Provide the [x, y] coordinate of the cell's center where the given text is located.  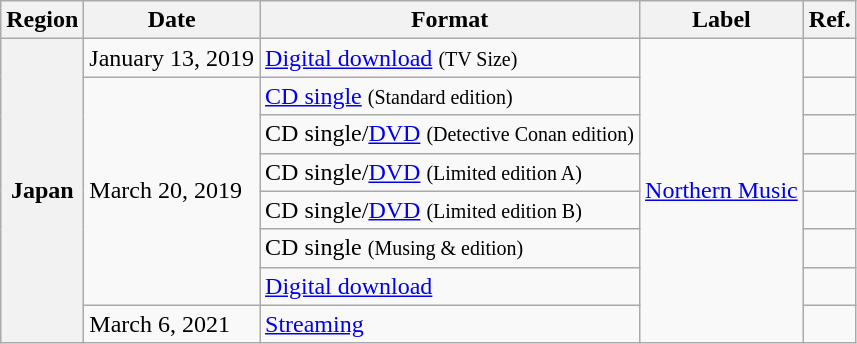
Digital download [450, 286]
January 13, 2019 [172, 58]
Label [722, 20]
CD single/DVD (Limited edition B) [450, 210]
Ref. [830, 20]
March 6, 2021 [172, 324]
Streaming [450, 324]
Digital download (TV Size) [450, 58]
Region [42, 20]
CD single (Standard edition) [450, 96]
CD single/DVD (Detective Conan edition) [450, 134]
CD single (Musing & edition) [450, 248]
Japan [42, 191]
March 20, 2019 [172, 191]
Date [172, 20]
Northern Music [722, 191]
Format [450, 20]
CD single/DVD (Limited edition A) [450, 172]
